Pinpoint the cell where the given text exists, returning its (X, Y) midpoint coordinate. 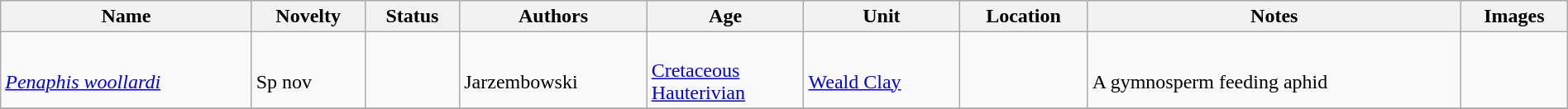
Cretaceous Hauterivian (725, 70)
Name (126, 17)
Weald Clay (882, 70)
Sp nov (308, 70)
Novelty (308, 17)
Authors (553, 17)
Penaphis woollardi (126, 70)
Unit (882, 17)
Notes (1274, 17)
Status (412, 17)
Images (1513, 17)
Jarzembowski (553, 70)
Location (1024, 17)
A gymnosperm feeding aphid (1274, 70)
Age (725, 17)
